Search for the cell housing the specified text and yield its (X, Y) center coordinate. 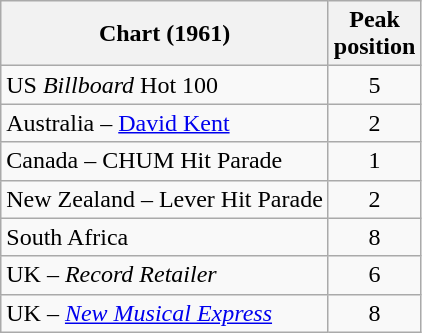
Australia – David Kent (165, 123)
New Zealand – Lever Hit Parade (165, 199)
Canada – CHUM Hit Parade (165, 161)
Peakposition (374, 34)
UK – Record Retailer (165, 275)
5 (374, 85)
US Billboard Hot 100 (165, 85)
1 (374, 161)
UK – New Musical Express (165, 313)
South Africa (165, 237)
Chart (1961) (165, 34)
6 (374, 275)
